Pinpoint the cell where the given text exists, returning its (X, Y) midpoint coordinate. 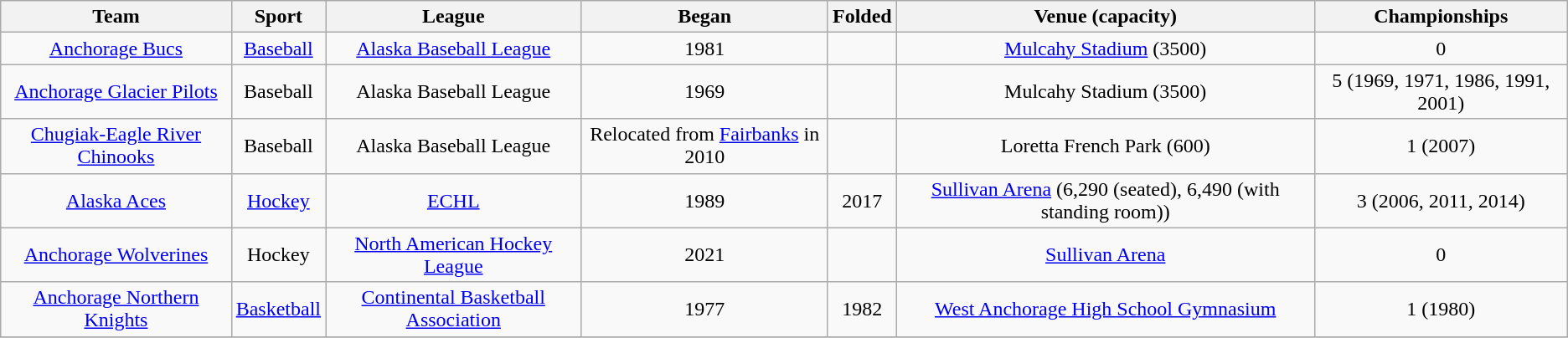
Chugiak-Eagle River Chinooks (116, 146)
3 (2006, 2011, 2014) (1441, 201)
Continental Basketball Association (454, 310)
Sullivan Arena (1106, 254)
1977 (705, 310)
Loretta French Park (600) (1106, 146)
Relocated from Fairbanks in 2010 (705, 146)
Sport (278, 17)
Anchorage Glacier Pilots (116, 92)
2021 (705, 254)
Alaska Aces (116, 201)
Championships (1441, 17)
1 (2007) (1441, 146)
5 (1969, 1971, 1986, 1991, 2001) (1441, 92)
ECHL (454, 201)
Began (705, 17)
Team (116, 17)
League (454, 17)
1969 (705, 92)
Sullivan Arena (6,290 (seated), 6,490 (with standing room)) (1106, 201)
Folded (862, 17)
Anchorage Northern Knights (116, 310)
1981 (705, 49)
2017 (862, 201)
1989 (705, 201)
North American Hockey League (454, 254)
1 (1980) (1441, 310)
1982 (862, 310)
West Anchorage High School Gymnasium (1106, 310)
Anchorage Bucs (116, 49)
Anchorage Wolverines (116, 254)
Basketball (278, 310)
Venue (capacity) (1106, 17)
